Determine the (X, Y) coordinate at the center of the cell enclosing the given text.  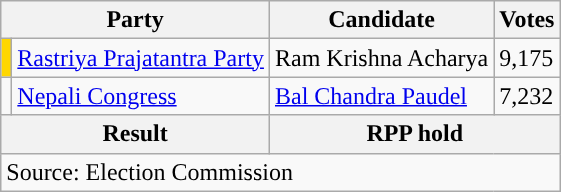
Party (136, 20)
Ram Krishna Acharya (381, 58)
Source: Election Commission (280, 172)
RPP hold (414, 134)
Nepali Congress (141, 96)
Result (136, 134)
Rastriya Prajatantra Party (141, 58)
7,232 (527, 96)
Bal Chandra Paudel (381, 96)
9,175 (527, 58)
Candidate (381, 20)
Votes (527, 20)
